Provide the [X, Y] coordinate of the cell's center where the given text is located.  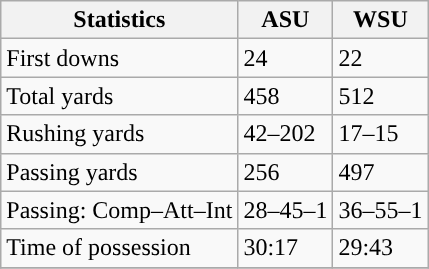
Passing: Comp–Att–Int [120, 210]
29:43 [380, 248]
28–45–1 [286, 210]
458 [286, 96]
30:17 [286, 248]
36–55–1 [380, 210]
497 [380, 172]
512 [380, 96]
42–202 [286, 134]
ASU [286, 20]
Time of possession [120, 248]
256 [286, 172]
22 [380, 58]
WSU [380, 20]
17–15 [380, 134]
24 [286, 58]
Passing yards [120, 172]
Rushing yards [120, 134]
Statistics [120, 20]
Total yards [120, 96]
First downs [120, 58]
